Scan for the cell matching the given text and deliver its (x, y) coordinate at center. 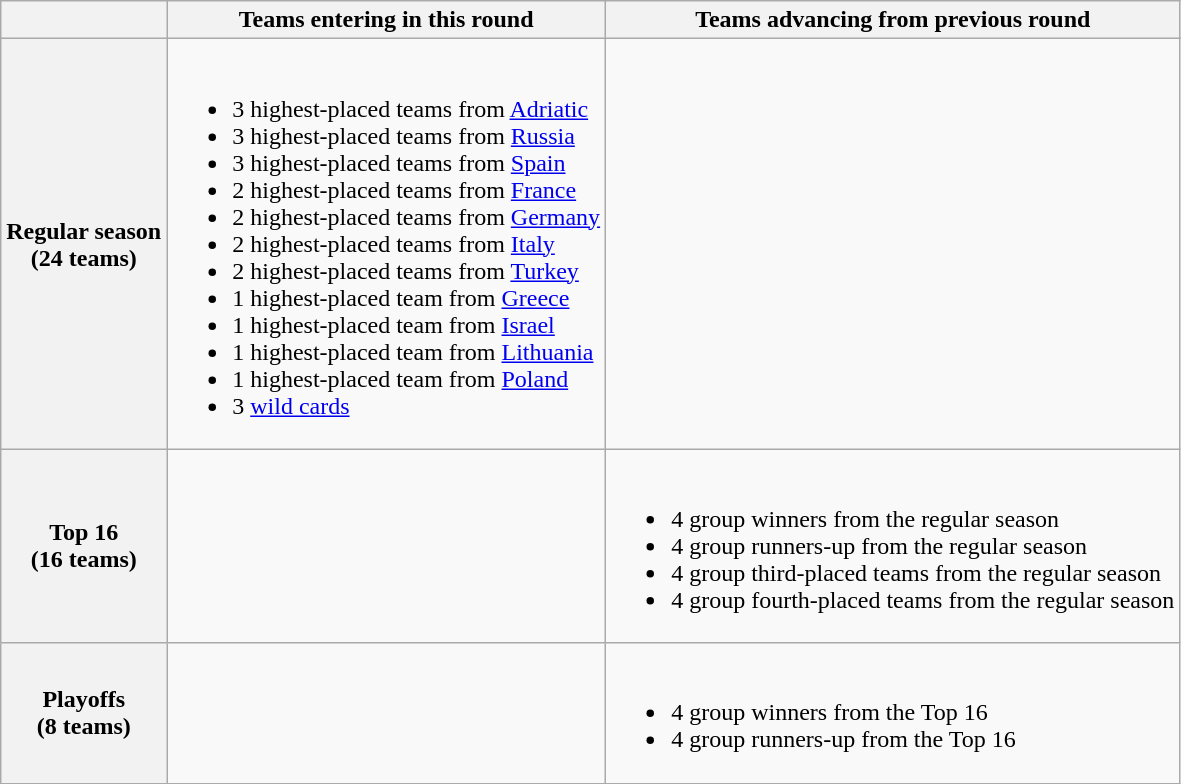
Playoffs(8 teams) (84, 713)
Teams entering in this round (386, 20)
Teams advancing from previous round (893, 20)
Regular season(24 teams) (84, 244)
4 group winners from the Top 164 group runners-up from the Top 16 (893, 713)
Top 16(16 teams) (84, 546)
